Return [x, y] of the center of cell containing provided text 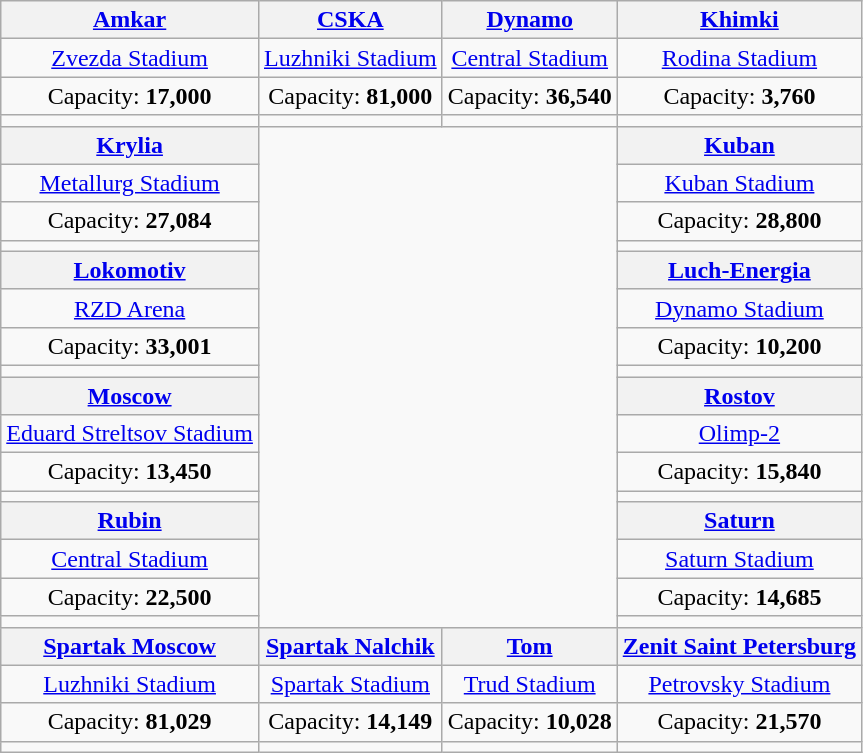
Capacity: 14,685 [739, 597]
Dynamo Stadium [739, 308]
Kuban Stadium [739, 183]
Capacity: 3,760 [739, 96]
Lokomotiv [130, 270]
Capacity: 13,450 [130, 472]
RZD Arena [130, 308]
Capacity: 22,500 [130, 597]
Rostov [739, 395]
Saturn [739, 521]
Spartak Nalchik [350, 646]
Capacity: 81,029 [130, 722]
Zenit Saint Petersburg [739, 646]
CSKA [350, 20]
Eduard Streltsov Stadium [130, 434]
Kuban [739, 145]
Capacity: 81,000 [350, 96]
Moscow [130, 395]
Spartak Moscow [130, 646]
Capacity: 10,200 [739, 346]
Rodina Stadium [739, 58]
Metallurg Stadium [130, 183]
Capacity: 28,800 [739, 221]
Petrovsky Stadium [739, 684]
Trud Stadium [530, 684]
Capacity: 10,028 [530, 722]
Luch-Energia [739, 270]
Rubin [130, 521]
Spartak Stadium [350, 684]
Olimp-2 [739, 434]
Krylia [130, 145]
Saturn Stadium [739, 559]
Dynamo [530, 20]
Capacity: 17,000 [130, 96]
Tom [530, 646]
Capacity: 21,570 [739, 722]
Khimki [739, 20]
Capacity: 27,084 [130, 221]
Capacity: 14,149 [350, 722]
Zvezda Stadium [130, 58]
Capacity: 36,540 [530, 96]
Capacity: 15,840 [739, 472]
Capacity: 33,001 [130, 346]
Amkar [130, 20]
